Provide the [X, Y] coordinate of the cell's center where the given text is located.  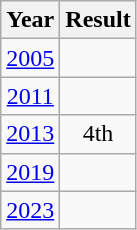
2013 [30, 134]
2011 [30, 96]
2005 [30, 58]
2019 [30, 172]
2023 [30, 210]
4th [98, 134]
Year [30, 20]
Result [98, 20]
